For the text-containing cell, return its midpoint in [X, Y] coordinate format. 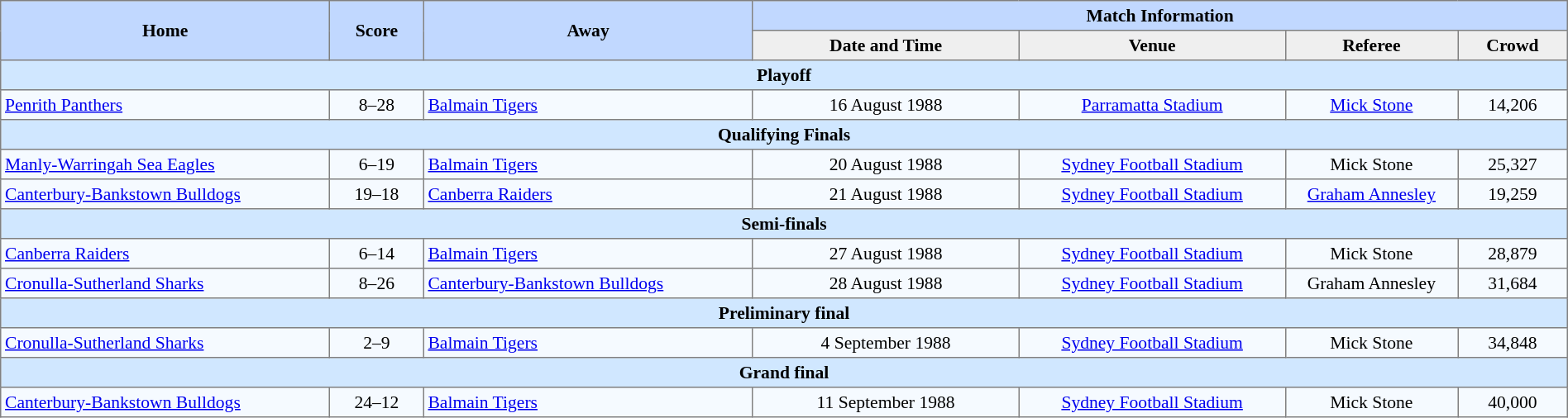
31,684 [1513, 283]
40,000 [1513, 402]
Match Information [1159, 16]
Preliminary final [784, 313]
Home [165, 31]
Parramatta Stadium [1152, 105]
Qualifying Finals [784, 135]
8–28 [377, 105]
Away [588, 31]
19,259 [1513, 194]
11 September 1988 [886, 402]
6–14 [377, 254]
34,848 [1513, 343]
Manly-Warringah Sea Eagles [165, 164]
Grand final [784, 373]
Crowd [1513, 45]
2–9 [377, 343]
8–26 [377, 283]
Playoff [784, 75]
Date and Time [886, 45]
28 August 1988 [886, 283]
24–12 [377, 402]
20 August 1988 [886, 164]
21 August 1988 [886, 194]
25,327 [1513, 164]
27 August 1988 [886, 254]
14,206 [1513, 105]
Score [377, 31]
Penrith Panthers [165, 105]
Referee [1371, 45]
Venue [1152, 45]
4 September 1988 [886, 343]
6–19 [377, 164]
Semi-finals [784, 224]
16 August 1988 [886, 105]
19–18 [377, 194]
28,879 [1513, 254]
